Return [x, y] of the center of cell containing provided text 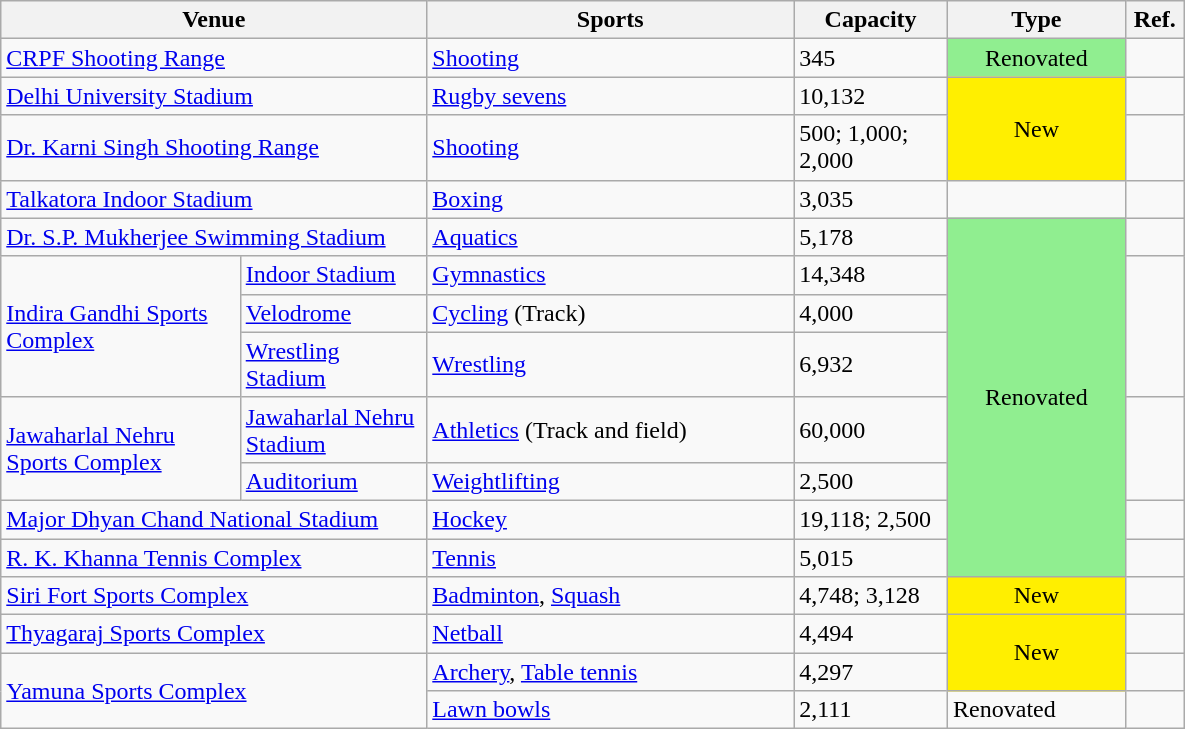
Sports [610, 20]
Jawaharlal Nehru Sports Complex [120, 448]
Indira Gandhi Sports Complex [120, 326]
Jawaharlal Nehru Stadium [334, 430]
3,035 [871, 199]
5,178 [871, 237]
Lawn bowls [610, 710]
Wrestling Stadium [334, 364]
2,111 [871, 710]
Dr. Karni Singh Shooting Range [214, 148]
Delhi University Stadium [214, 96]
4,297 [871, 672]
6,932 [871, 364]
Gymnastics [610, 275]
Velodrome [334, 313]
Talkatora Indoor Stadium [214, 199]
Type [1037, 20]
5,015 [871, 557]
Aquatics [610, 237]
500; 1,000; 2,000 [871, 148]
60,000 [871, 430]
Wrestling [610, 364]
10,132 [871, 96]
Thyagaraj Sports Complex [214, 634]
Ref. [1154, 20]
Auditorium [334, 481]
Indoor Stadium [334, 275]
Badminton, Squash [610, 596]
Hockey [610, 519]
Venue [214, 20]
Boxing [610, 199]
R. K. Khanna Tennis Complex [214, 557]
Rugby sevens [610, 96]
Major Dhyan Chand National Stadium [214, 519]
Yamuna Sports Complex [214, 691]
Archery, Table tennis [610, 672]
CRPF Shooting Range [214, 58]
2,500 [871, 481]
Netball [610, 634]
4,494 [871, 634]
19,118; 2,500 [871, 519]
4,748; 3,128 [871, 596]
4,000 [871, 313]
Athletics (Track and field) [610, 430]
Capacity [871, 20]
345 [871, 58]
Dr. S.P. Mukherjee Swimming Stadium [214, 237]
14,348 [871, 275]
Tennis [610, 557]
Weightlifting [610, 481]
Cycling (Track) [610, 313]
Siri Fort Sports Complex [214, 596]
